Extract the [X, Y] coordinate from the center of the cell holding the provided text.  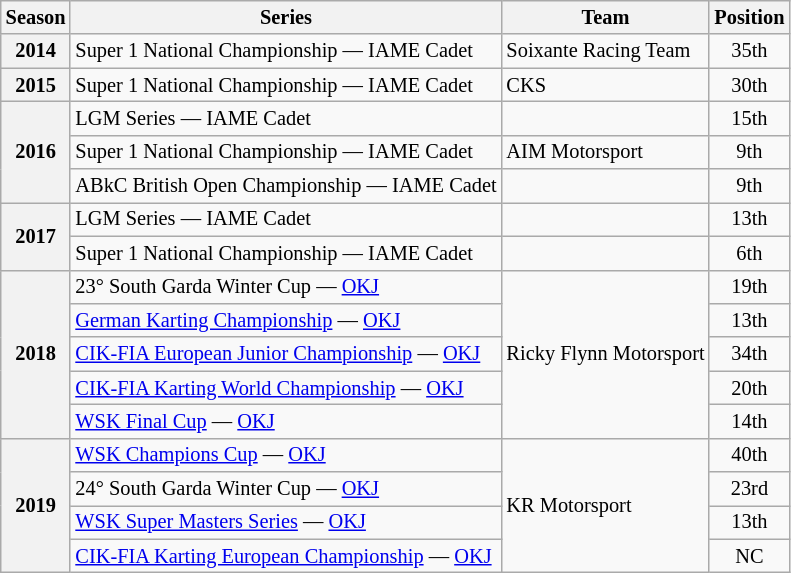
NC [749, 556]
WSK Champions Cup — OKJ [286, 455]
CIK-FIA Karting European Championship — OKJ [286, 556]
Ricky Flynn Motorsport [606, 354]
CIK-FIA Karting World Championship — OKJ [286, 388]
2015 [36, 85]
WSK Final Cup — OKJ [286, 421]
German Karting Championship — OKJ [286, 320]
2017 [36, 236]
23° South Garda Winter Cup — OKJ [286, 287]
CIK-FIA European Junior Championship — OKJ [286, 354]
Season [36, 17]
24° South Garda Winter Cup — OKJ [286, 489]
30th [749, 85]
AIM Motorsport [606, 152]
6th [749, 253]
19th [749, 287]
34th [749, 354]
Team [606, 17]
2018 [36, 354]
KR Motorsport [606, 506]
WSK Super Masters Series — OKJ [286, 522]
20th [749, 388]
2019 [36, 506]
ABkC British Open Championship — IAME Cadet [286, 186]
40th [749, 455]
2016 [36, 152]
Soixante Racing Team [606, 51]
14th [749, 421]
CKS [606, 85]
2014 [36, 51]
Position [749, 17]
23rd [749, 489]
Series [286, 17]
35th [749, 51]
15th [749, 118]
